Return the (x, y) coordinate for the center point of the cell that contains the specified text.  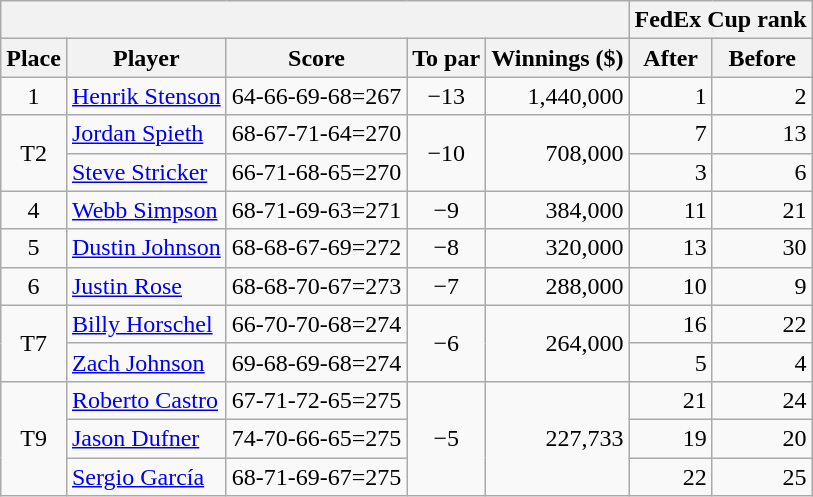
16 (670, 324)
9 (762, 286)
T2 (34, 153)
68-71-69-63=271 (316, 210)
After (670, 58)
264,000 (558, 343)
Jordan Spieth (146, 134)
2 (762, 96)
Score (316, 58)
67-71-72-65=275 (316, 400)
Winnings ($) (558, 58)
320,000 (558, 248)
384,000 (558, 210)
708,000 (558, 153)
Webb Simpson (146, 210)
−9 (446, 210)
Jason Dufner (146, 438)
Player (146, 58)
25 (762, 477)
Henrik Stenson (146, 96)
69-68-69-68=274 (316, 362)
227,733 (558, 438)
To par (446, 58)
3 (670, 172)
68-67-71-64=270 (316, 134)
Before (762, 58)
T9 (34, 438)
20 (762, 438)
68-68-70-67=273 (316, 286)
Dustin Johnson (146, 248)
Justin Rose (146, 286)
−7 (446, 286)
FedEx Cup rank (720, 20)
11 (670, 210)
Place (34, 58)
288,000 (558, 286)
7 (670, 134)
68-68-67-69=272 (316, 248)
−10 (446, 153)
1,440,000 (558, 96)
24 (762, 400)
10 (670, 286)
Sergio García (146, 477)
66-70-70-68=274 (316, 324)
Billy Horschel (146, 324)
66-71-68-65=270 (316, 172)
−13 (446, 96)
64-66-69-68=267 (316, 96)
Zach Johnson (146, 362)
19 (670, 438)
−5 (446, 438)
−6 (446, 343)
68-71-69-67=275 (316, 477)
−8 (446, 248)
Roberto Castro (146, 400)
Steve Stricker (146, 172)
30 (762, 248)
74-70-66-65=275 (316, 438)
T7 (34, 343)
